Provide the [x, y] coordinate of the cell's center where the given text is located.  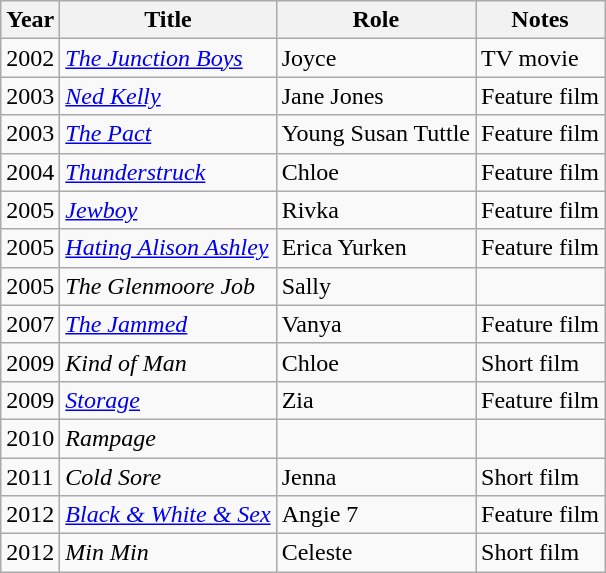
2011 [30, 477]
Jane Jones [376, 96]
Hating Alison Ashley [168, 248]
2002 [30, 58]
The Jammed [168, 324]
Sally [376, 286]
Vanya [376, 324]
Rivka [376, 210]
The Glenmoore Job [168, 286]
Jenna [376, 477]
Storage [168, 400]
Zia [376, 400]
Role [376, 20]
Kind of Man [168, 362]
Min Min [168, 553]
TV movie [540, 58]
2010 [30, 438]
2007 [30, 324]
Ned Kelly [168, 96]
Erica Yurken [376, 248]
Black & White & Sex [168, 515]
The Pact [168, 134]
Celeste [376, 553]
Notes [540, 20]
Jewboy [168, 210]
Angie 7 [376, 515]
Rampage [168, 438]
Young Susan Tuttle [376, 134]
2004 [30, 172]
Thunderstruck [168, 172]
The Junction Boys [168, 58]
Year [30, 20]
Cold Sore [168, 477]
Joyce [376, 58]
Title [168, 20]
